Pinpoint the cell where the given text exists, returning its [X, Y] midpoint coordinate. 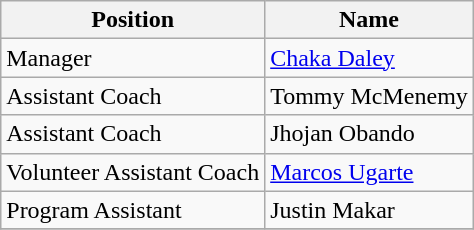
Jhojan Obando [370, 134]
Tommy McMenemy [370, 96]
Program Assistant [133, 210]
Justin Makar [370, 210]
Position [133, 20]
Manager [133, 58]
Chaka Daley [370, 58]
Marcos Ugarte [370, 172]
Name [370, 20]
Volunteer Assistant Coach [133, 172]
